Extract the [X, Y] coordinate from the center of the cell holding the provided text.  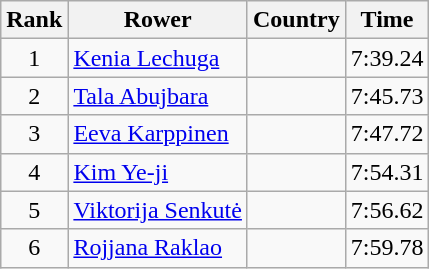
2 [34, 96]
Kim Ye-ji [158, 172]
7:47.72 [387, 134]
Tala Abujbara [158, 96]
Viktorija Senkutė [158, 210]
Time [387, 20]
7:39.24 [387, 58]
Eeva Karppinen [158, 134]
7:45.73 [387, 96]
3 [34, 134]
Rojjana Raklao [158, 248]
Kenia Lechuga [158, 58]
Country [296, 20]
Rank [34, 20]
7:56.62 [387, 210]
1 [34, 58]
4 [34, 172]
7:59.78 [387, 248]
5 [34, 210]
7:54.31 [387, 172]
6 [34, 248]
Rower [158, 20]
